Pinpoint the cell where the given text exists, returning its (X, Y) midpoint coordinate. 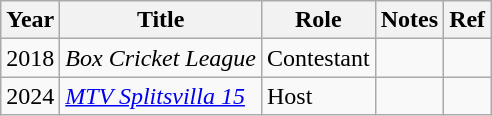
Notes (409, 20)
Role (318, 20)
2018 (30, 58)
Contestant (318, 58)
MTV Splitsvilla 15 (161, 96)
Title (161, 20)
2024 (30, 96)
Ref (468, 20)
Box Cricket League (161, 58)
Year (30, 20)
Host (318, 96)
